Extract the [X, Y] coordinate from the center of the cell holding the provided text.  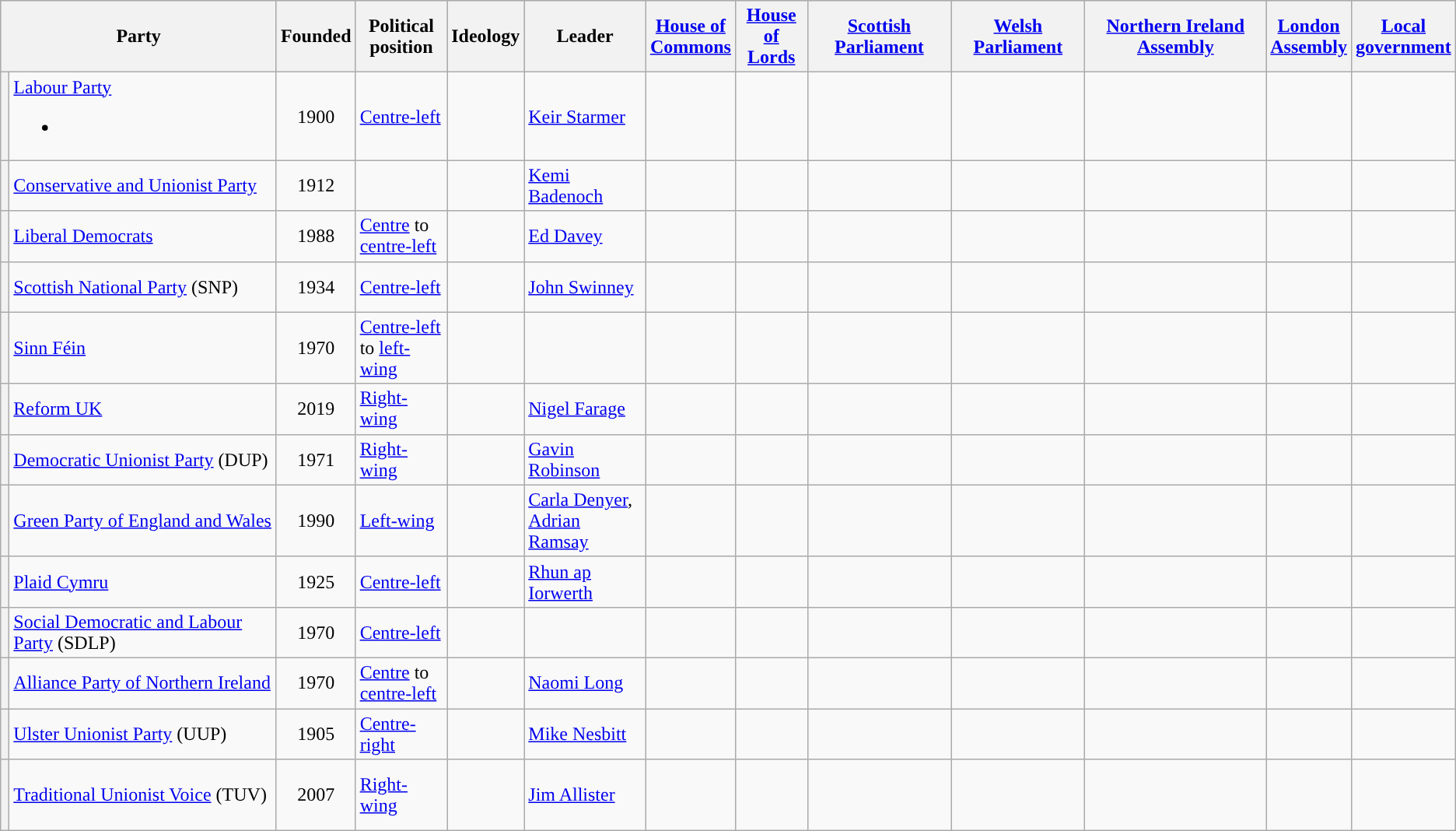
Liberal Democrats [143, 237]
Gavin Robinson [585, 459]
1971 [316, 459]
Scottish Parliament [879, 37]
Alliance Party of Northern Ireland [143, 683]
Democratic Unionist Party (DUP) [143, 459]
2019 [316, 409]
LondonAssembly [1309, 37]
Left-wing [401, 521]
Nigel Farage [585, 409]
Ideology [485, 37]
Conservative and Unionist Party [143, 185]
1912 [316, 185]
Politicalposition [401, 37]
2007 [316, 795]
House ofCommons [691, 37]
Naomi Long [585, 683]
Rhun ap Iorwerth [585, 582]
Carla Denyer,Adrian Ramsay [585, 521]
Mike Nesbitt [585, 733]
Northern Ireland Assembly [1176, 37]
Kemi Badenoch [585, 185]
1990 [316, 521]
Labour Party [143, 117]
Centre-leftto left-wing [401, 348]
Ed Davey [585, 237]
Centre-right [401, 733]
Ulster Unionist Party (UUP) [143, 733]
Localgovernment [1404, 37]
1905 [316, 733]
Traditional Unionist Voice (TUV) [143, 795]
Reform UK [143, 409]
Scottish National Party (SNP) [143, 286]
1925 [316, 582]
Plaid Cymru [143, 582]
Welsh Parliament [1018, 37]
Jim Allister [585, 795]
1934 [316, 286]
Green Party of England and Wales [143, 521]
John Swinney [585, 286]
Sinn Féin [143, 348]
House ofLords [772, 37]
1900 [316, 117]
Keir Starmer [585, 117]
Founded [316, 37]
Social Democratic and Labour Party (SDLP) [143, 632]
1988 [316, 237]
Party [138, 37]
Leader [585, 37]
